Search for the cell housing the specified text and yield its (X, Y) center coordinate. 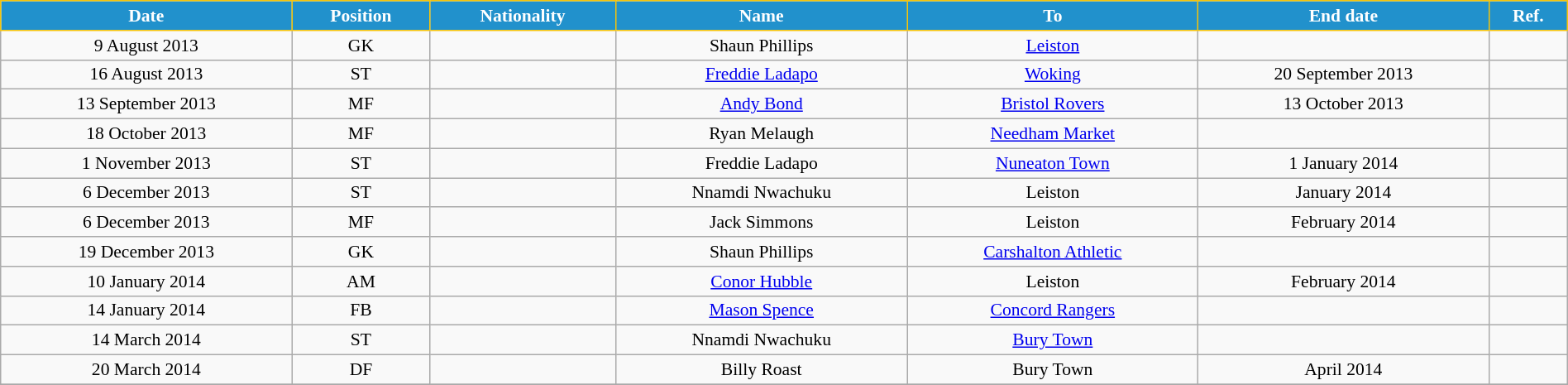
Concord Rangers (1052, 310)
DF (361, 370)
10 January 2014 (146, 282)
End date (1343, 16)
20 September 2013 (1343, 75)
13 September 2013 (146, 104)
14 January 2014 (146, 310)
18 October 2013 (146, 134)
Andy Bond (761, 104)
To (1052, 16)
1 November 2013 (146, 163)
Bristol Rovers (1052, 104)
Jack Simmons (761, 223)
16 August 2013 (146, 75)
19 December 2013 (146, 252)
Needham Market (1052, 134)
Ryan Melaugh (761, 134)
9 August 2013 (146, 46)
1 January 2014 (1343, 163)
Billy Roast (761, 370)
20 March 2014 (146, 370)
14 March 2014 (146, 340)
Woking (1052, 75)
Name (761, 16)
AM (361, 282)
Position (361, 16)
Nationality (523, 16)
January 2014 (1343, 193)
13 October 2013 (1343, 104)
Conor Hubble (761, 282)
Nuneaton Town (1052, 163)
Ref. (1528, 16)
FB (361, 310)
Mason Spence (761, 310)
Carshalton Athletic (1052, 252)
April 2014 (1343, 370)
Date (146, 16)
